From the cell containing the given text, extract its center point as (x, y) coordinate. 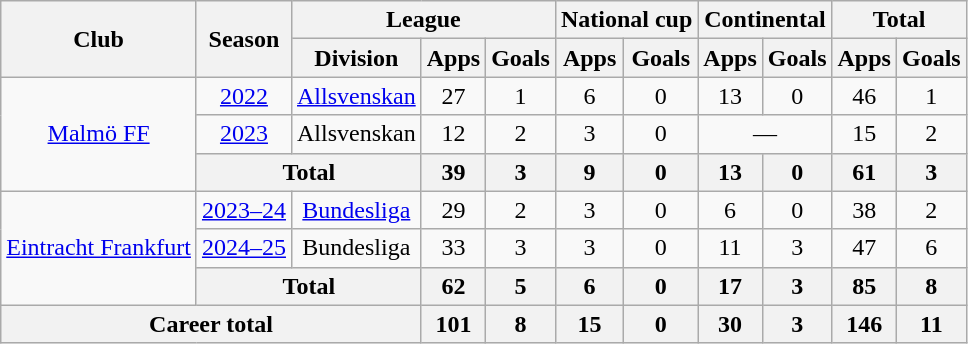
9 (589, 172)
Club (99, 39)
29 (453, 210)
2023–24 (244, 210)
47 (864, 248)
Career total (211, 324)
30 (730, 324)
2022 (244, 96)
101 (453, 324)
17 (730, 286)
12 (453, 134)
27 (453, 96)
National cup (626, 20)
— (765, 134)
League (423, 20)
146 (864, 324)
Season (244, 39)
5 (521, 286)
46 (864, 96)
2023 (244, 134)
Malmö FF (99, 134)
Continental (765, 20)
Eintracht Frankfurt (99, 248)
38 (864, 210)
85 (864, 286)
62 (453, 286)
39 (453, 172)
33 (453, 248)
Division (356, 58)
2024–25 (244, 248)
61 (864, 172)
